Detect which cell encompasses the target text, then output its [X, Y] center coordinate. 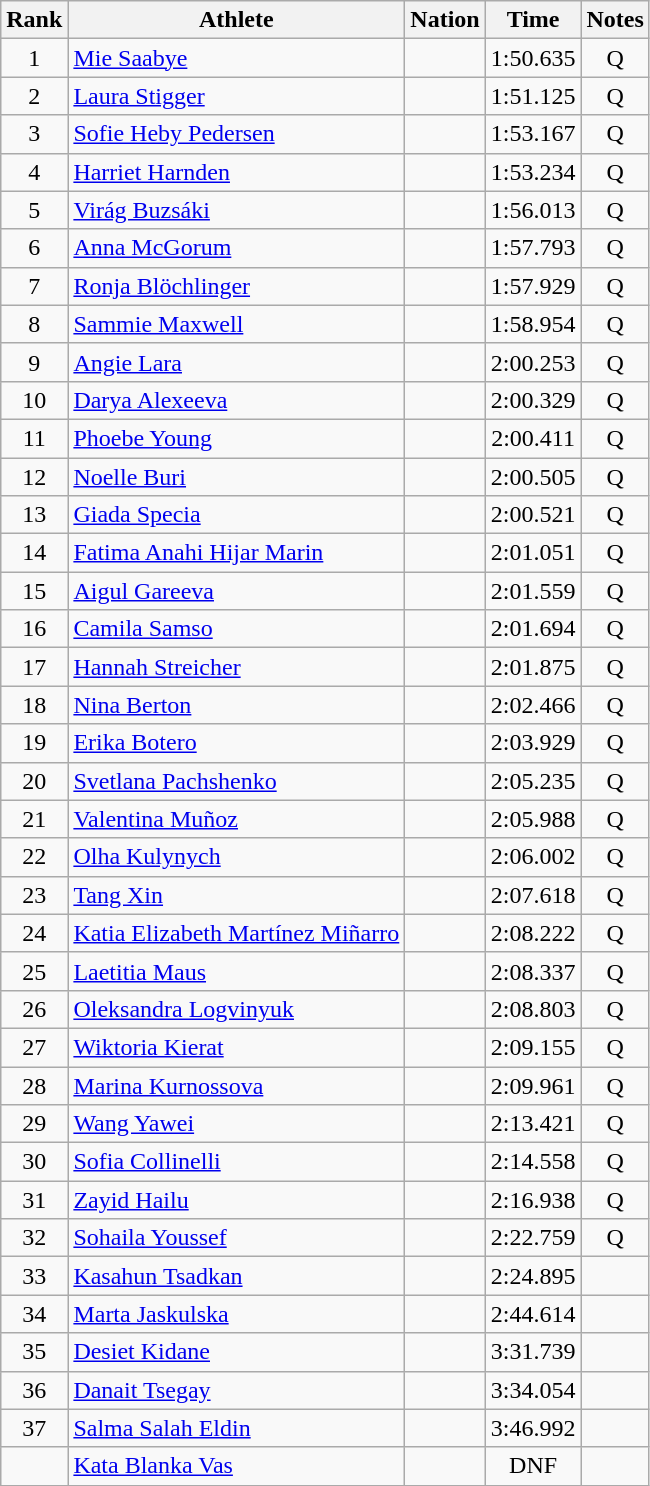
23 [34, 895]
Marta Jaskulska [236, 1314]
Aigul Gareeva [236, 591]
Sammie Maxwell [236, 324]
Time [533, 20]
Olha Kulynych [236, 857]
2:05.988 [533, 819]
2:24.895 [533, 1276]
1:57.929 [533, 286]
19 [34, 743]
2:05.235 [533, 781]
1 [34, 58]
2:44.614 [533, 1314]
Oleksandra Logvinyuk [236, 1009]
Mie Saabye [236, 58]
2:09.961 [533, 1085]
24 [34, 933]
2:00.505 [533, 477]
Nina Berton [236, 705]
28 [34, 1085]
Danait Tsegay [236, 1390]
36 [34, 1390]
2:16.938 [533, 1200]
1:51.125 [533, 96]
Ronja Blöchlinger [236, 286]
26 [34, 1009]
37 [34, 1428]
Desiet Kidane [236, 1352]
2:02.466 [533, 705]
20 [34, 781]
3:31.739 [533, 1352]
34 [34, 1314]
6 [34, 248]
Anna McGorum [236, 248]
2:09.155 [533, 1047]
Rank [34, 20]
14 [34, 553]
2:08.803 [533, 1009]
Zayid Hailu [236, 1200]
3 [34, 134]
25 [34, 971]
2:22.759 [533, 1238]
1:57.793 [533, 248]
3:34.054 [533, 1390]
2:06.002 [533, 857]
2:01.051 [533, 553]
16 [34, 629]
Notes [615, 20]
2:01.694 [533, 629]
Virág Buzsáki [236, 210]
2:01.559 [533, 591]
11 [34, 438]
2:14.558 [533, 1162]
31 [34, 1200]
10 [34, 400]
21 [34, 819]
Marina Kurnossova [236, 1085]
17 [34, 667]
2:01.875 [533, 667]
Noelle Buri [236, 477]
Katia Elizabeth Martínez Miñarro [236, 933]
22 [34, 857]
15 [34, 591]
2:08.222 [533, 933]
Laura Stigger [236, 96]
1:50.635 [533, 58]
Darya Alexeeva [236, 400]
Camila Samso [236, 629]
Sofia Collinelli [236, 1162]
2:08.337 [533, 971]
2:00.411 [533, 438]
33 [34, 1276]
32 [34, 1238]
Erika Botero [236, 743]
Angie Lara [236, 362]
2:00.329 [533, 400]
8 [34, 324]
Athlete [236, 20]
Tang Xin [236, 895]
Harriet Harnden [236, 172]
Svetlana Pachshenko [236, 781]
1:53.234 [533, 172]
1:58.954 [533, 324]
Wiktoria Kierat [236, 1047]
Wang Yawei [236, 1124]
Kasahun Tsadkan [236, 1276]
Nation [445, 20]
2:03.929 [533, 743]
DNF [533, 1466]
Phoebe Young [236, 438]
Hannah Streicher [236, 667]
Kata Blanka Vas [236, 1466]
9 [34, 362]
1:56.013 [533, 210]
2:13.421 [533, 1124]
Sohaila Youssef [236, 1238]
13 [34, 515]
2 [34, 96]
2:00.253 [533, 362]
Giada Specia [236, 515]
27 [34, 1047]
29 [34, 1124]
5 [34, 210]
Laetitia Maus [236, 971]
Sofie Heby Pedersen [236, 134]
1:53.167 [533, 134]
12 [34, 477]
2:00.521 [533, 515]
2:07.618 [533, 895]
Valentina Muñoz [236, 819]
30 [34, 1162]
3:46.992 [533, 1428]
7 [34, 286]
18 [34, 705]
4 [34, 172]
Salma Salah Eldin [236, 1428]
Fatima Anahi Hijar Marin [236, 553]
35 [34, 1352]
